From the cell containing the given text, extract its center point as (x, y) coordinate. 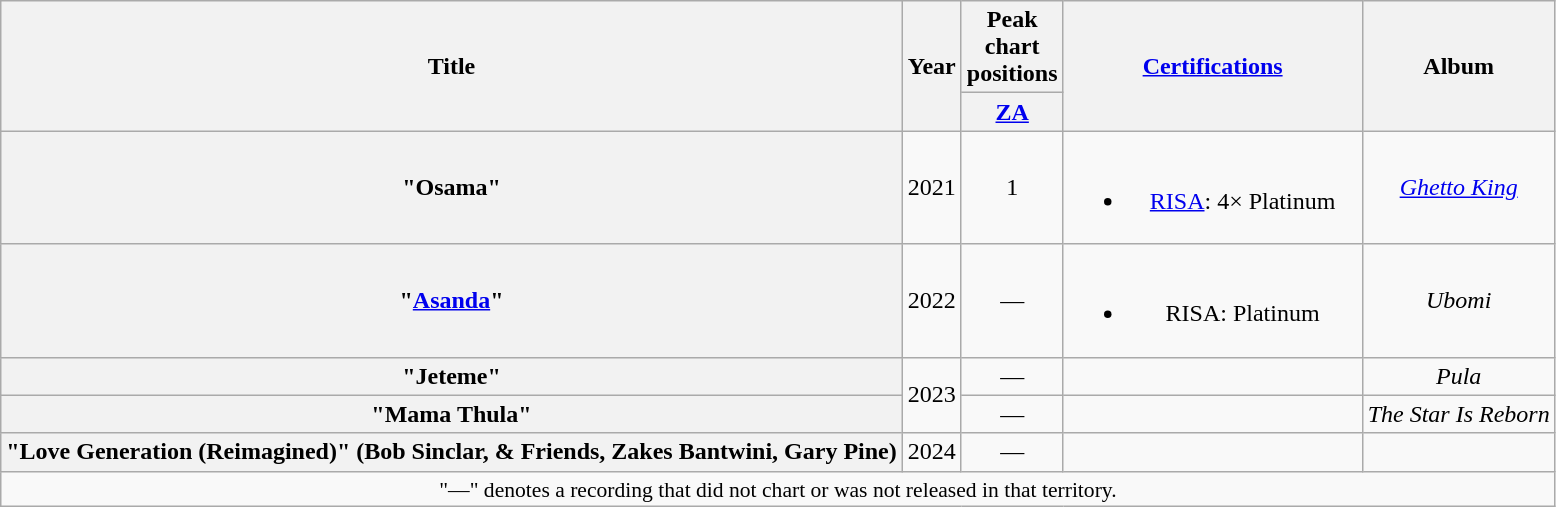
Album (1458, 66)
"Love Generation (Reimagined)" (Bob Sinclar, & Friends, Zakes Bantwini, Gary Pine) (452, 452)
Pula (1458, 376)
RISA: Platinum (1212, 300)
Year (932, 66)
2021 (932, 188)
RISA: 4× Platinum (1212, 188)
Certifications (1212, 66)
"Jeteme" (452, 376)
2022 (932, 300)
Ubomi (1458, 300)
Title (452, 66)
"Osama" (452, 188)
ZA (1012, 112)
"Mama Thula" (452, 414)
The Star Is Reborn (1458, 414)
2023 (932, 395)
"—" denotes a recording that did not chart or was not released in that territory. (778, 489)
Peak chart positions (1012, 47)
2024 (932, 452)
Ghetto King (1458, 188)
"Asanda" (452, 300)
1 (1012, 188)
